Search for the cell housing the specified text and yield its (X, Y) center coordinate. 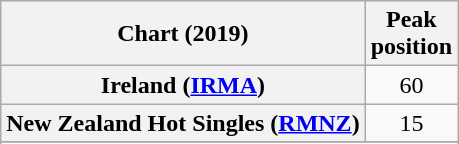
Ireland (IRMA) (183, 85)
Peakposition (411, 34)
60 (411, 85)
New Zealand Hot Singles (RMNZ) (183, 123)
15 (411, 123)
Chart (2019) (183, 34)
